Return [X, Y] of the center of cell containing provided text 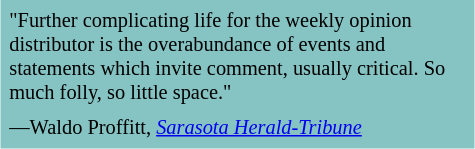
—Waldo Proffitt, Sarasota Herald-Tribune [238, 128]
